Pinpoint the cell where the given text exists, returning its (X, Y) midpoint coordinate. 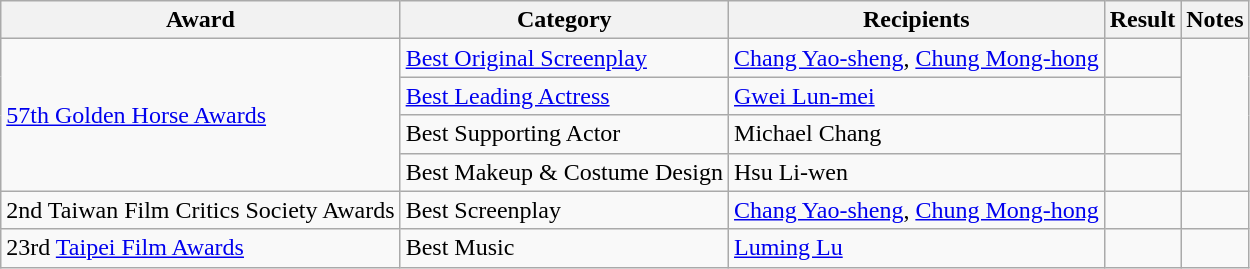
Gwei Lun-mei (917, 96)
Recipients (917, 20)
Best Original Screenplay (564, 58)
Best Screenplay (564, 210)
Best Leading Actress (564, 96)
Best Supporting Actor (564, 134)
Award (200, 20)
Result (1142, 20)
2nd Taiwan Film Critics Society Awards (200, 210)
Best Makeup & Costume Design (564, 172)
Michael Chang (917, 134)
23rd Taipei Film Awards (200, 248)
Notes (1215, 20)
Best Music (564, 248)
57th Golden Horse Awards (200, 115)
Luming Lu (917, 248)
Category (564, 20)
Hsu Li-wen (917, 172)
